Find where the given text appears and provide that cell's center as (X, Y) coordinate. 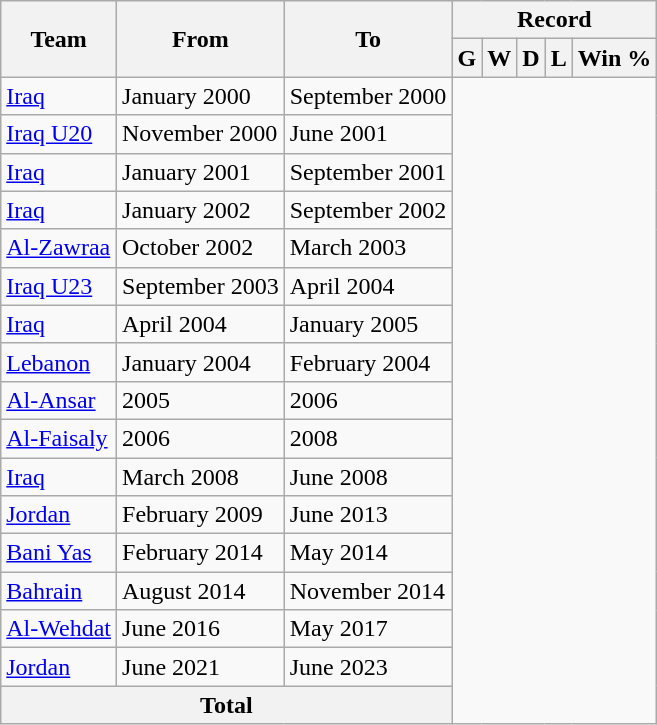
January 2005 (368, 324)
November 2014 (368, 591)
February 2004 (368, 362)
June 2001 (368, 134)
January 2001 (201, 172)
January 2004 (201, 362)
September 2001 (368, 172)
August 2014 (201, 591)
Al-Zawraa (59, 248)
March 2003 (368, 248)
Team (59, 39)
Lebanon (59, 362)
February 2009 (201, 515)
G (467, 58)
2008 (368, 438)
September 2000 (368, 96)
October 2002 (201, 248)
June 2023 (368, 667)
Al-Ansar (59, 400)
June 2013 (368, 515)
Bani Yas (59, 553)
Win % (614, 58)
November 2000 (201, 134)
Al-Faisaly (59, 438)
September 2002 (368, 210)
March 2008 (201, 477)
To (368, 39)
2005 (201, 400)
May 2014 (368, 553)
Iraq U23 (59, 286)
Al-Wehdat (59, 629)
From (201, 39)
September 2003 (201, 286)
June 2008 (368, 477)
Total (226, 705)
W (500, 58)
January 2000 (201, 96)
June 2016 (201, 629)
January 2002 (201, 210)
L (558, 58)
Record (554, 20)
Bahrain (59, 591)
June 2021 (201, 667)
D (531, 58)
February 2014 (201, 553)
Iraq U20 (59, 134)
May 2017 (368, 629)
